For the text-containing cell, return its midpoint in [X, Y] coordinate format. 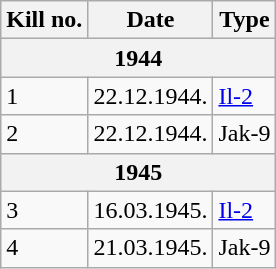
Type [244, 20]
21.03.1945. [150, 248]
2 [44, 134]
4 [44, 248]
16.03.1945. [150, 210]
1944 [138, 58]
1945 [138, 172]
3 [44, 210]
1 [44, 96]
Kill no. [44, 20]
Date [150, 20]
